Locate the cell with the specified text and output its [X, Y] center coordinate. 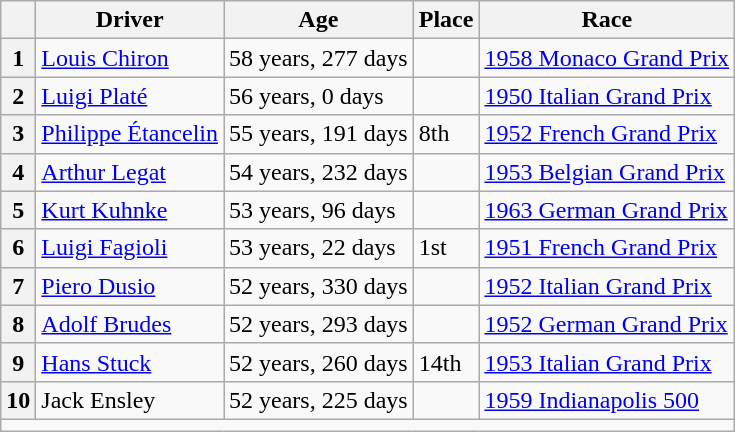
Philippe Étancelin [130, 134]
Luigi Platé [130, 96]
1958 Monaco Grand Prix [607, 58]
Place [446, 20]
1952 Italian Grand Prix [607, 286]
5 [18, 210]
14th [446, 362]
1 [18, 58]
Driver [130, 20]
Jack Ensley [130, 400]
Hans Stuck [130, 362]
52 years, 225 days [319, 400]
7 [18, 286]
8 [18, 324]
1952 German Grand Prix [607, 324]
55 years, 191 days [319, 134]
53 years, 22 days [319, 248]
1953 Belgian Grand Prix [607, 172]
1953 Italian Grand Prix [607, 362]
9 [18, 362]
Piero Dusio [130, 286]
52 years, 293 days [319, 324]
54 years, 232 days [319, 172]
Age [319, 20]
10 [18, 400]
1963 German Grand Prix [607, 210]
2 [18, 96]
Adolf Brudes [130, 324]
Race [607, 20]
8th [446, 134]
58 years, 277 days [319, 58]
1959 Indianapolis 500 [607, 400]
Kurt Kuhnke [130, 210]
6 [18, 248]
52 years, 260 days [319, 362]
56 years, 0 days [319, 96]
Arthur Legat [130, 172]
4 [18, 172]
Luigi Fagioli [130, 248]
3 [18, 134]
1951 French Grand Prix [607, 248]
1952 French Grand Prix [607, 134]
Louis Chiron [130, 58]
1st [446, 248]
1950 Italian Grand Prix [607, 96]
53 years, 96 days [319, 210]
52 years, 330 days [319, 286]
